Pinpoint the cell where the given text exists, returning its [X, Y] midpoint coordinate. 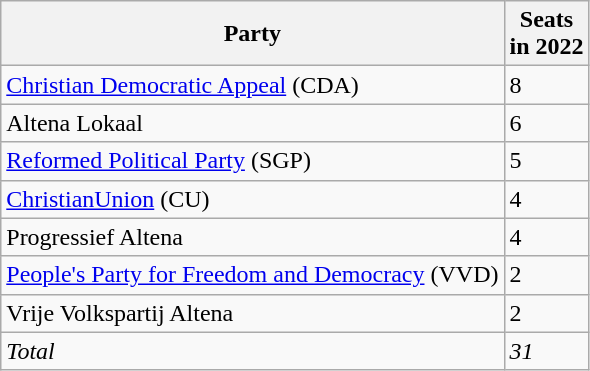
Seats in 2022 [546, 34]
Party [252, 34]
ChristianUnion (CU) [252, 199]
5 [546, 161]
Christian Democratic Appeal (CDA) [252, 85]
Progressief Altena [252, 237]
People's Party for Freedom and Democracy (VVD) [252, 275]
Altena Lokaal [252, 123]
6 [546, 123]
8 [546, 85]
31 [546, 351]
Vrije Volkspartij Altena [252, 313]
Total [252, 351]
Reformed Political Party (SGP) [252, 161]
